Determine the [x, y] coordinate at the center of the cell enclosing the given text.  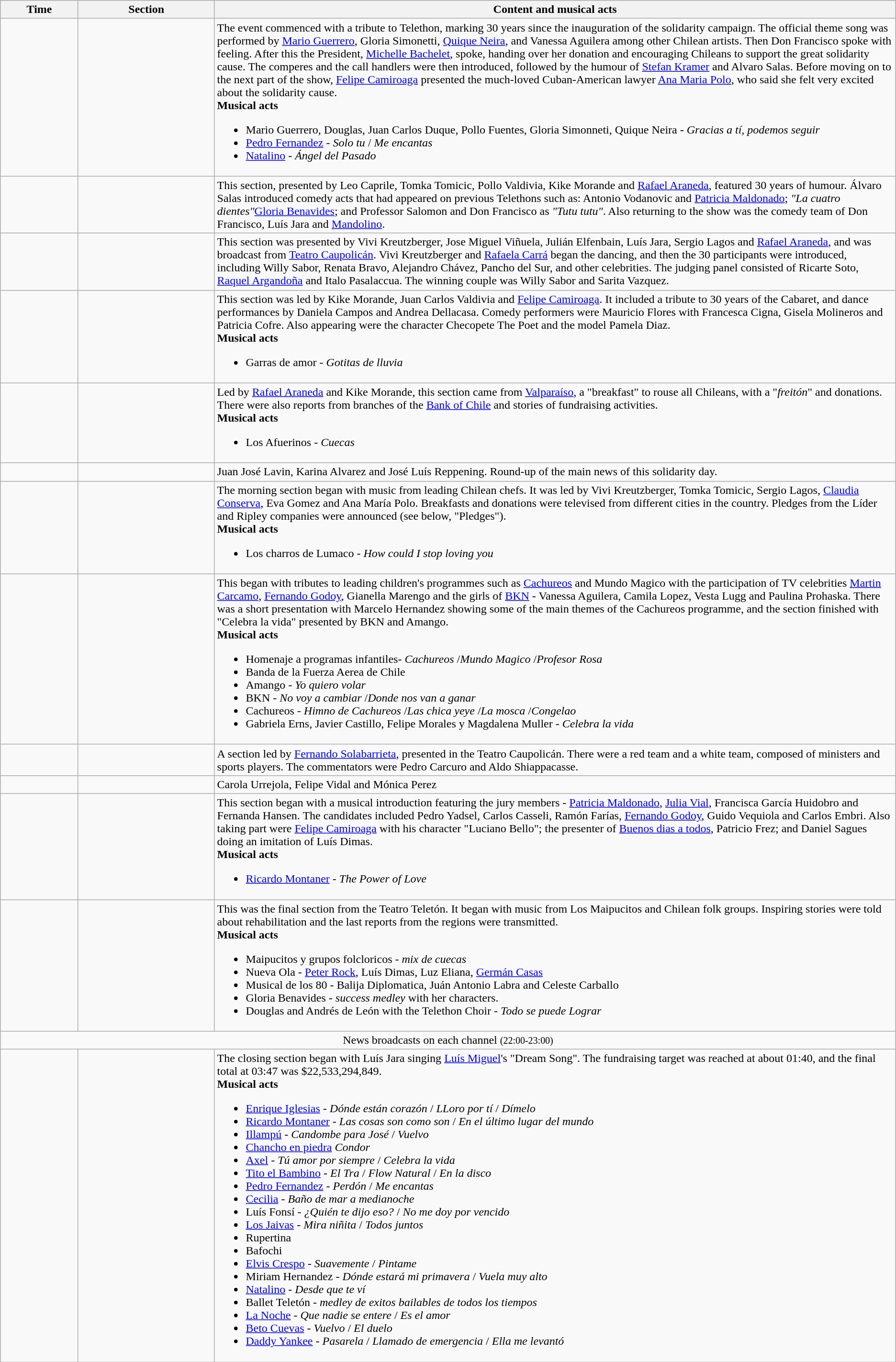
News broadcasts on each channel (22:00-23:00) [448, 1040]
Content and musical acts [555, 10]
Section [146, 10]
Time [39, 10]
Carola Urrejola, Felipe Vidal and Mónica Perez [555, 784]
Juan José Lavin, Karina Alvarez and José Luís Reppening. Round-up of the main news of this solidarity day. [555, 472]
